Search for the cell housing the specified text and yield its (X, Y) center coordinate. 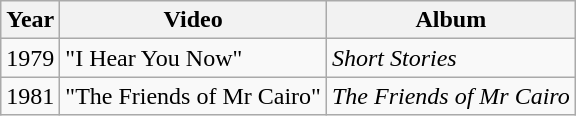
"I Hear You Now" (194, 58)
"The Friends of Mr Cairo" (194, 96)
The Friends of Mr Cairo (450, 96)
1981 (30, 96)
Album (450, 20)
Short Stories (450, 58)
1979 (30, 58)
Year (30, 20)
Video (194, 20)
